Capture the cell that displays the provided text and extract its (X, Y) central coordinate. 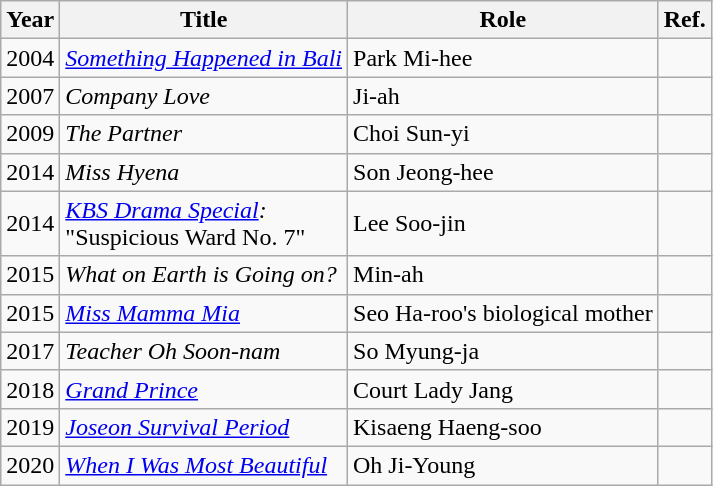
Company Love (204, 96)
2007 (30, 96)
Son Jeong-hee (504, 172)
2020 (30, 465)
What on Earth is Going on? (204, 275)
Kisaeng Haeng-soo (504, 427)
Title (204, 20)
2004 (30, 58)
Min-ah (504, 275)
Teacher Oh Soon-nam (204, 351)
Year (30, 20)
Ji-ah (504, 96)
Role (504, 20)
Seo Ha-roo's biological mother (504, 313)
Court Lady Jang (504, 389)
The Partner (204, 134)
Park Mi-hee (504, 58)
Joseon Survival Period (204, 427)
Something Happened in Bali (204, 58)
Miss Hyena (204, 172)
KBS Drama Special:"Suspicious Ward No. 7" (204, 224)
2018 (30, 389)
Oh Ji-Young (504, 465)
So Myung-ja (504, 351)
Ref. (684, 20)
2019 (30, 427)
2009 (30, 134)
Choi Sun-yi (504, 134)
Miss Mamma Mia (204, 313)
Lee Soo-jin (504, 224)
2017 (30, 351)
When I Was Most Beautiful (204, 465)
Grand Prince (204, 389)
